Locate the cell with the specified text and output its (x, y) center coordinate. 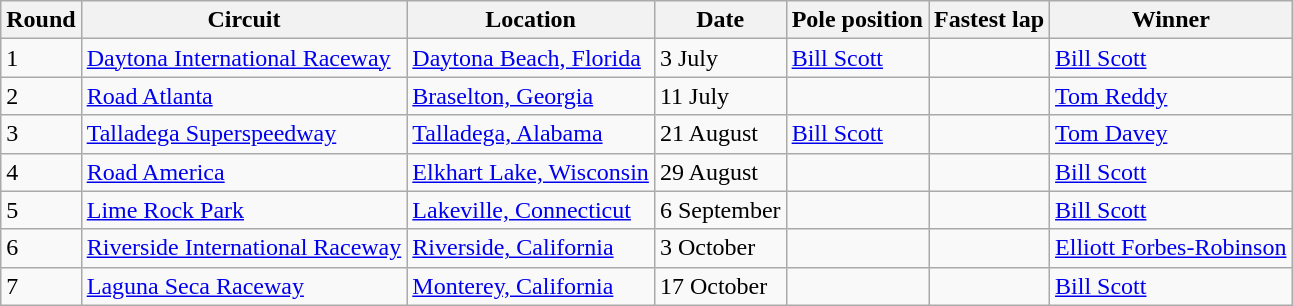
21 August (720, 134)
Riverside International Raceway (244, 248)
Date (720, 20)
Round (41, 20)
Road Atlanta (244, 96)
7 (41, 286)
Monterey, California (531, 286)
Tom Davey (1171, 134)
Winner (1171, 20)
Daytona Beach, Florida (531, 58)
17 October (720, 286)
Riverside, California (531, 248)
6 (41, 248)
Fastest lap (988, 20)
Lime Rock Park (244, 210)
Tom Reddy (1171, 96)
3 (41, 134)
4 (41, 172)
3 October (720, 248)
1 (41, 58)
3 July (720, 58)
Location (531, 20)
Elliott Forbes-Robinson (1171, 248)
Pole position (857, 20)
Daytona International Raceway (244, 58)
Talladega, Alabama (531, 134)
Braselton, Georgia (531, 96)
Circuit (244, 20)
Laguna Seca Raceway (244, 286)
Lakeville, Connecticut (531, 210)
6 September (720, 210)
2 (41, 96)
11 July (720, 96)
Elkhart Lake, Wisconsin (531, 172)
5 (41, 210)
29 August (720, 172)
Talladega Superspeedway (244, 134)
Road America (244, 172)
